For the text-containing cell, return its midpoint in (X, Y) coordinate format. 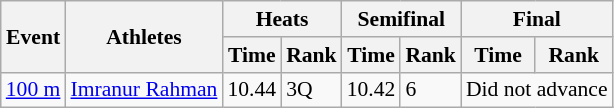
Semifinal (402, 19)
Imranur Rahman (144, 90)
Event (34, 36)
Final (537, 19)
Heats (282, 19)
10.42 (372, 90)
6 (430, 90)
3Q (312, 90)
Athletes (144, 36)
Did not advance (537, 90)
10.44 (252, 90)
100 m (34, 90)
